Determine the [X, Y] coordinate at the center of the cell enclosing the given text.  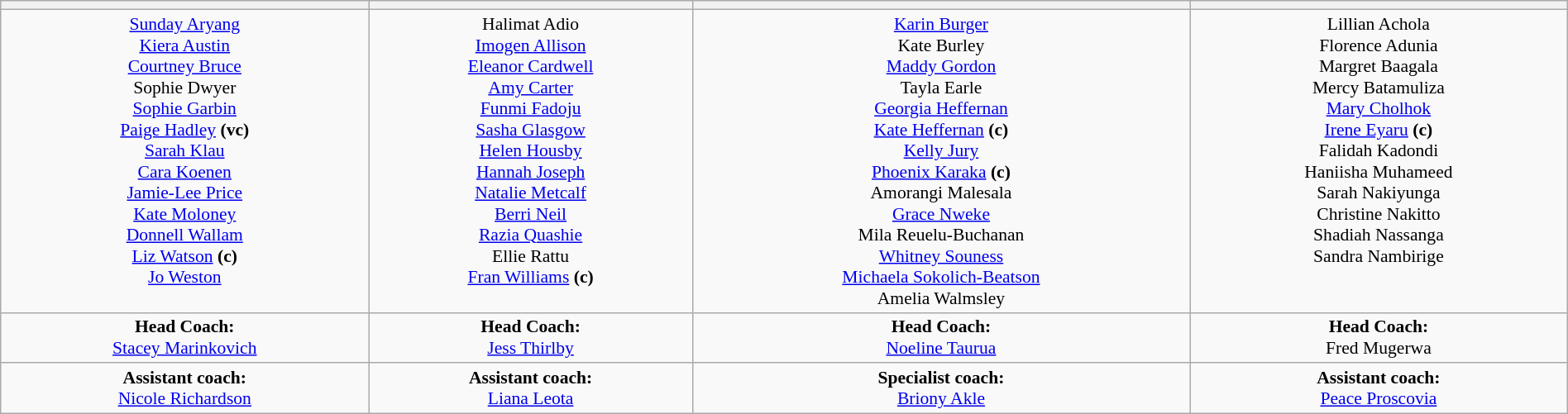
Assistant coach:Nicole Richardson [185, 388]
Head Coach:Fred Mugerwa [1379, 337]
Assistant coach:Liana Leota [531, 388]
Specialist coach:Briony Akle [941, 388]
Head Coach:Noeline Taurua [941, 337]
Head Coach:Stacey Marinkovich [185, 337]
Head Coach:Jess Thirlby [531, 337]
Assistant coach:Peace Proscovia [1379, 388]
